Output the [x, y] coordinate of the center of the cell containing the given text.  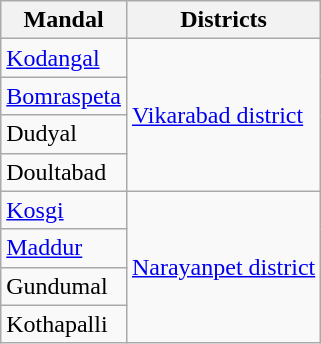
Kodangal [64, 58]
Districts [223, 20]
Kothapalli [64, 324]
Narayanpet district [223, 267]
Vikarabad district [223, 115]
Mandal [64, 20]
Bomraspeta [64, 96]
Kosgi [64, 210]
Dudyal [64, 134]
Doultabad [64, 172]
Gundumal [64, 286]
Maddur [64, 248]
